Locate the cell with the specified text and output its (x, y) center coordinate. 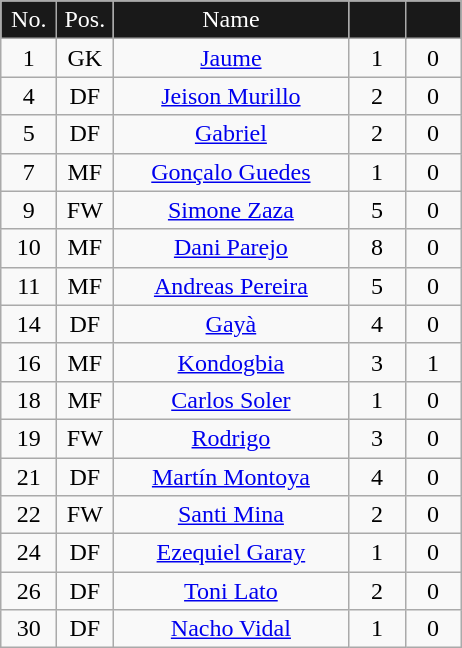
14 (29, 324)
Simone Zaza (231, 210)
24 (29, 553)
Santi Mina (231, 515)
Jaume (231, 58)
26 (29, 591)
Gayà (231, 324)
22 (29, 515)
Pos. (85, 20)
Martín Montoya (231, 477)
Name (231, 20)
30 (29, 629)
Jeison Murillo (231, 96)
Kondogbia (231, 362)
16 (29, 362)
8 (377, 248)
Rodrigo (231, 438)
19 (29, 438)
Toni Lato (231, 591)
11 (29, 286)
Andreas Pereira (231, 286)
Carlos Soler (231, 400)
21 (29, 477)
Dani Parejo (231, 248)
9 (29, 210)
No. (29, 20)
10 (29, 248)
Ezequiel Garay (231, 553)
7 (29, 172)
GK (85, 58)
Gonçalo Guedes (231, 172)
Nacho Vidal (231, 629)
18 (29, 400)
Gabriel (231, 134)
